Capture the cell that displays the provided text and extract its (X, Y) central coordinate. 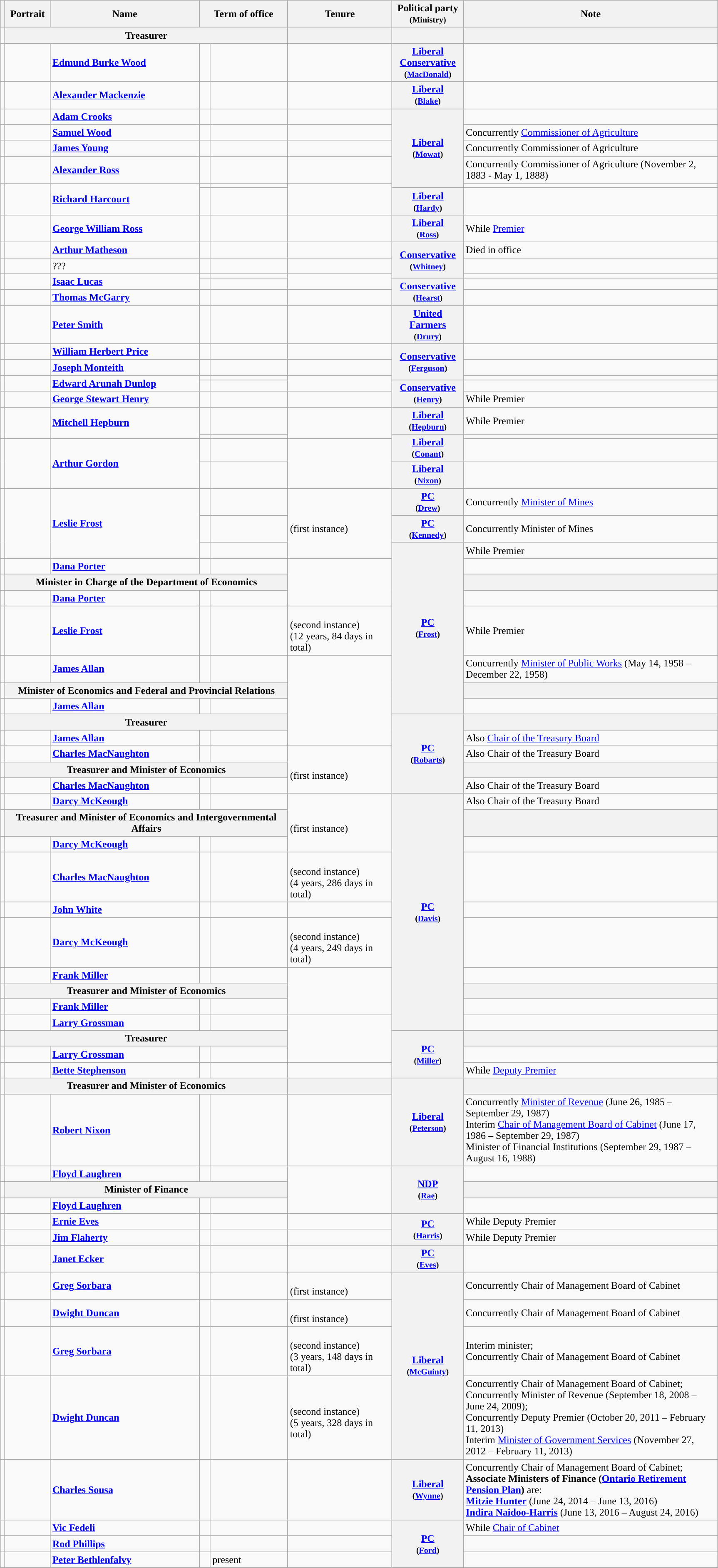
Jim Flaherty (125, 1237)
Samuel Wood (125, 132)
Peter Smith (125, 325)
PC(Ford) (428, 1544)
PC(Robarts) (428, 754)
Charles Sousa (125, 1490)
James Young (125, 148)
Liberal(Hardy) (428, 201)
Liberal(Ross) (428, 228)
Edward Arunah Dunlop (125, 383)
Tenure (340, 14)
United Farmers(Drury) (428, 325)
Liberal(Wynne) (428, 1490)
Conservative(Henry) (428, 394)
PC(Davis) (428, 912)
Isaac Lucas (125, 282)
??? (125, 266)
Liberal(Mowat) (428, 148)
Ernie Eves (125, 1221)
Died in office (591, 250)
present (249, 1560)
Joseph Monteith (125, 368)
PC(Drew) (428, 502)
Rod Phillips (125, 1544)
Minister in Charge of the Department of Economics (147, 582)
Edmund Burke Wood (125, 62)
(second instance)(3 years, 148 days in total) (340, 1351)
John White (125, 909)
Conservative(Whitney) (428, 260)
Alexander Mackenzie (125, 95)
Liberal(Conant) (428, 448)
Janet Ecker (125, 1259)
Alexander Ross (125, 170)
George William Ross (125, 228)
Concurrently Commissioner of Agriculture (November 2, 1883 - May 1, 1888) (591, 170)
(second instance)(4 years, 249 days in total) (340, 942)
Peter Bethlenfalvy (125, 1560)
Interim minister; Concurrently Chair of Management Board of Cabinet (591, 1351)
Treasurer and Minister of Economics and Intergovernmental Affairs (147, 823)
Political party(Ministry) (428, 14)
William Herbert Price (125, 352)
Liberal(McGuinty) (428, 1365)
Mitchell Hepburn (125, 423)
Bette Stephenson (125, 1070)
Liberal(Peterson) (428, 1122)
Name (125, 14)
Robert Nixon (125, 1130)
Minister of Economics and Federal and Provincial Relations (147, 691)
LiberalConservative(MacDonald) (428, 62)
Conservative(Hearst) (428, 292)
George Stewart Henry (125, 399)
Term of office (243, 14)
Richard Harcourt (125, 199)
PC(Harris) (428, 1229)
Concurrently Minister of Public Works (May 14, 1958 – December 22, 1958) (591, 669)
Conservative(Ferguson) (428, 362)
NDP(Rae) (428, 1190)
(second instance)(12 years, 84 days in total) (340, 631)
Arthur Gordon (125, 464)
PC(Frost) (428, 628)
PC(Miller) (428, 1054)
Minister of Finance (147, 1190)
PC(Eves) (428, 1259)
Liberal(Blake) (428, 95)
Portrait (27, 14)
Vic Fedeli (125, 1528)
(second instance)(5 years, 328 days in total) (340, 1418)
PC(Kennedy) (428, 529)
Liberal(Hepburn) (428, 420)
Arthur Matheson (125, 250)
(second instance)(4 years, 286 days in total) (340, 877)
Liberal(Nixon) (428, 475)
Note (591, 14)
Adam Crooks (125, 117)
While Chair of Cabinet (591, 1528)
Thomas McGarry (125, 298)
